Capture the cell that displays the provided text and extract its (X, Y) central coordinate. 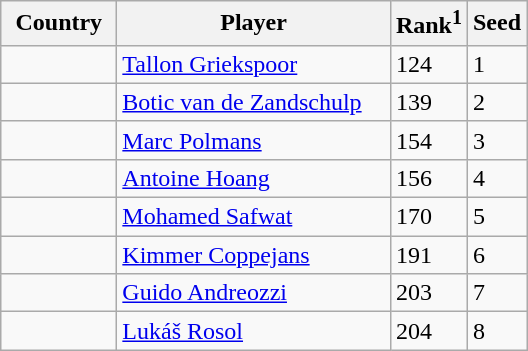
3 (496, 140)
154 (428, 140)
Country (59, 24)
203 (428, 293)
Guido Andreozzi (254, 293)
Marc Polmans (254, 140)
4 (496, 178)
5 (496, 217)
Lukáš Rosol (254, 331)
1 (496, 64)
Mohamed Safwat (254, 217)
124 (428, 64)
Botic van de Zandschulp (254, 102)
Rank1 (428, 24)
8 (496, 331)
170 (428, 217)
156 (428, 178)
7 (496, 293)
Seed (496, 24)
191 (428, 255)
204 (428, 331)
6 (496, 255)
139 (428, 102)
Antoine Hoang (254, 178)
Tallon Griekspoor (254, 64)
Kimmer Coppejans (254, 255)
2 (496, 102)
Player (254, 24)
